Pinpoint the cell where the given text exists, returning its [X, Y] midpoint coordinate. 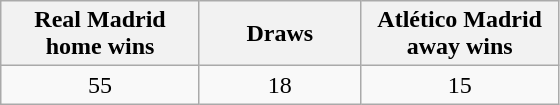
Atlético Madridaway wins [460, 34]
Real Madridhome wins [100, 34]
55 [100, 85]
18 [280, 85]
15 [460, 85]
Draws [280, 34]
